From the cell containing the given text, extract its center point as (x, y) coordinate. 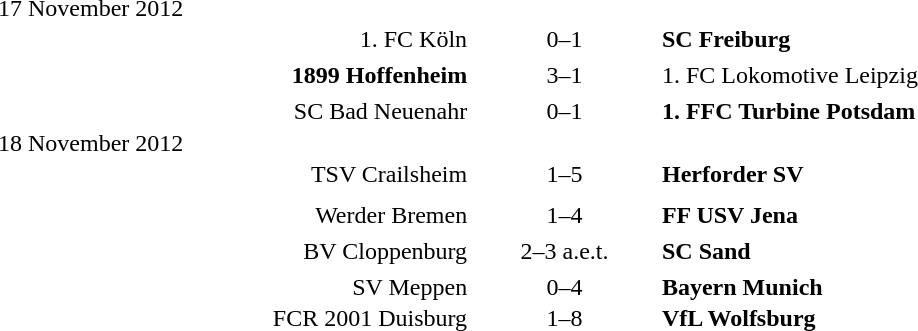
1–5 (564, 175)
2–3 a.e.t. (564, 251)
1–4 (564, 215)
0–4 (564, 287)
3–1 (564, 75)
